Extract the (X, Y) coordinate from the center of the cell holding the provided text.  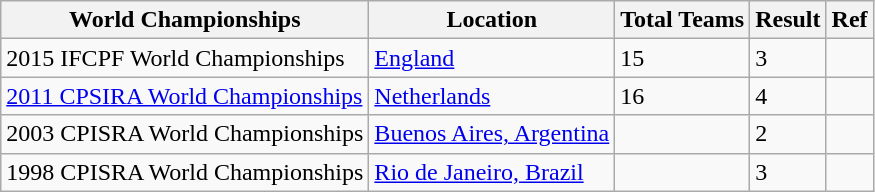
2003 CPISRA World Championships (185, 134)
Netherlands (492, 96)
2015 IFCPF World Championships (185, 58)
World Championships (185, 20)
4 (788, 96)
Result (788, 20)
2011 CPSIRA World Championships (185, 96)
16 (682, 96)
Location (492, 20)
England (492, 58)
Rio de Janeiro, Brazil (492, 172)
15 (682, 58)
Total Teams (682, 20)
1998 CPISRA World Championships (185, 172)
2 (788, 134)
Buenos Aires, Argentina (492, 134)
Ref (850, 20)
